Search for the cell housing the specified text and yield its (x, y) center coordinate. 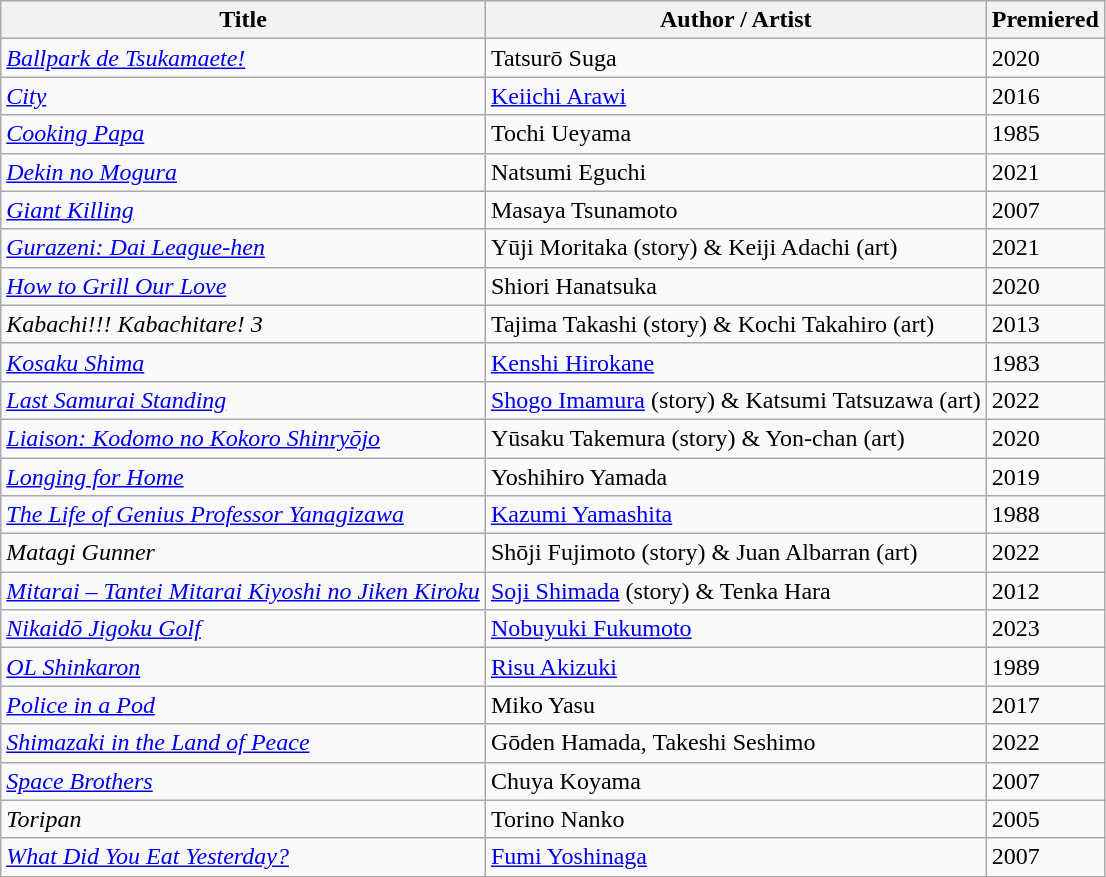
Kazumi Yamashita (736, 515)
Author / Artist (736, 20)
Keiichi Arawi (736, 96)
Gurazeni: Dai League-hen (244, 248)
2012 (1045, 591)
2023 (1045, 629)
Liaison: Kodomo no Kokoro Shinryōjo (244, 438)
Last Samurai Standing (244, 400)
Chuya Koyama (736, 781)
OL Shinkaron (244, 667)
Police in a Pod (244, 705)
Tatsurō Suga (736, 58)
Tajima Takashi (story) & Kochi Takahiro (art) (736, 324)
Yoshihiro Yamada (736, 477)
Yūji Moritaka (story) & Keiji Adachi (art) (736, 248)
1988 (1045, 515)
2019 (1045, 477)
Title (244, 20)
Torino Nanko (736, 819)
City (244, 96)
Shimazaki in the Land of Peace (244, 743)
Soji Shimada (story) & Tenka Hara (736, 591)
1989 (1045, 667)
Miko Yasu (736, 705)
1985 (1045, 134)
Shogo Imamura (story) & Katsumi Tatsuzawa (art) (736, 400)
Kenshi Hirokane (736, 362)
Nobuyuki Fukumoto (736, 629)
Space Brothers (244, 781)
How to Grill Our Love (244, 286)
Risu Akizuki (736, 667)
Natsumi Eguchi (736, 172)
2013 (1045, 324)
Mitarai – Tantei Mitarai Kiyoshi no Jiken Kiroku (244, 591)
Toripan (244, 819)
Shōji Fujimoto (story) & Juan Albarran (art) (736, 553)
Kosaku Shima (244, 362)
Dekin no Mogura (244, 172)
2016 (1045, 96)
1983 (1045, 362)
Fumi Yoshinaga (736, 857)
The Life of Genius Professor Yanagizawa (244, 515)
Ballpark de Tsukamaete! (244, 58)
2017 (1045, 705)
What Did You Eat Yesterday? (244, 857)
2005 (1045, 819)
Shiori Hanatsuka (736, 286)
Matagi Gunner (244, 553)
Kabachi!!! Kabachitare! 3 (244, 324)
Nikaidō Jigoku Golf (244, 629)
Tochi Ueyama (736, 134)
Yūsaku Takemura (story) & Yon-chan (art) (736, 438)
Giant Killing (244, 210)
Gōden Hamada, Takeshi Seshimo (736, 743)
Cooking Papa (244, 134)
Premiered (1045, 20)
Longing for Home (244, 477)
Masaya Tsunamoto (736, 210)
